Output the [x, y] coordinate of the center of the cell containing the given text.  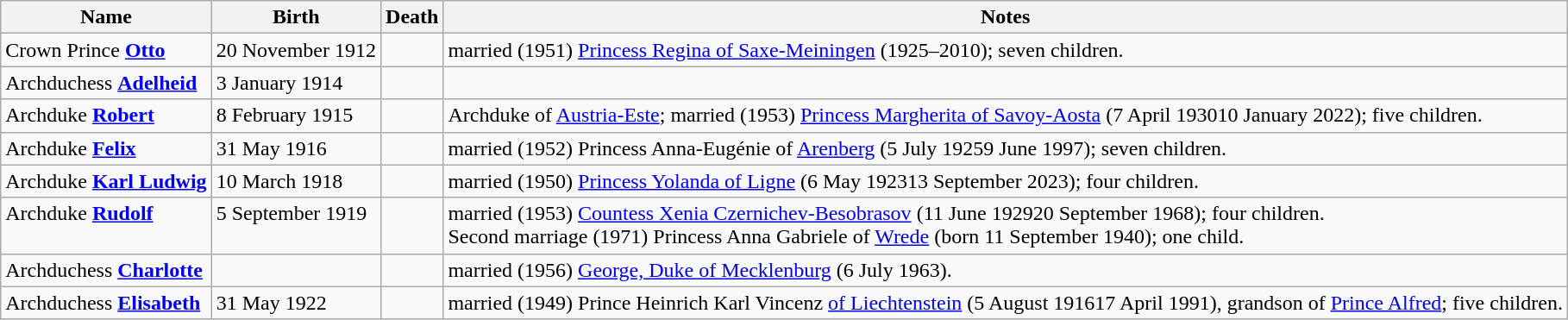
Archduke Karl Ludwig [106, 181]
20 November 1912 [296, 50]
Archduke Rudolf [106, 226]
Death [412, 17]
5 September 1919 [296, 226]
Archduchess Charlotte [106, 270]
Archduchess Elisabeth [106, 303]
married (1952) Princess Anna-Eugénie of Arenberg (5 July 19259 June 1997); seven children. [1006, 148]
Archduchess Adelheid [106, 83]
10 March 1918 [296, 181]
31 May 1922 [296, 303]
31 May 1916 [296, 148]
Archduke Robert [106, 116]
8 February 1915 [296, 116]
married (1956) George, Duke of Mecklenburg (6 July 1963). [1006, 270]
married (1949) Prince Heinrich Karl Vincenz of Liechtenstein (5 August 191617 April 1991), grandson of Prince Alfred; five children. [1006, 303]
married (1950) Princess Yolanda of Ligne (6 May 192313 September 2023); four children. [1006, 181]
Archduke Felix [106, 148]
Birth [296, 17]
Archduke of Austria-Este; married (1953) Princess Margherita of Savoy-Aosta (7 April 193010 January 2022); five children. [1006, 116]
Notes [1006, 17]
Name [106, 17]
3 January 1914 [296, 83]
Crown Prince Otto [106, 50]
married (1951) Princess Regina of Saxe-Meiningen (1925–2010); seven children. [1006, 50]
